Return the (X, Y) coordinate for the center point of the cell that contains the specified text.  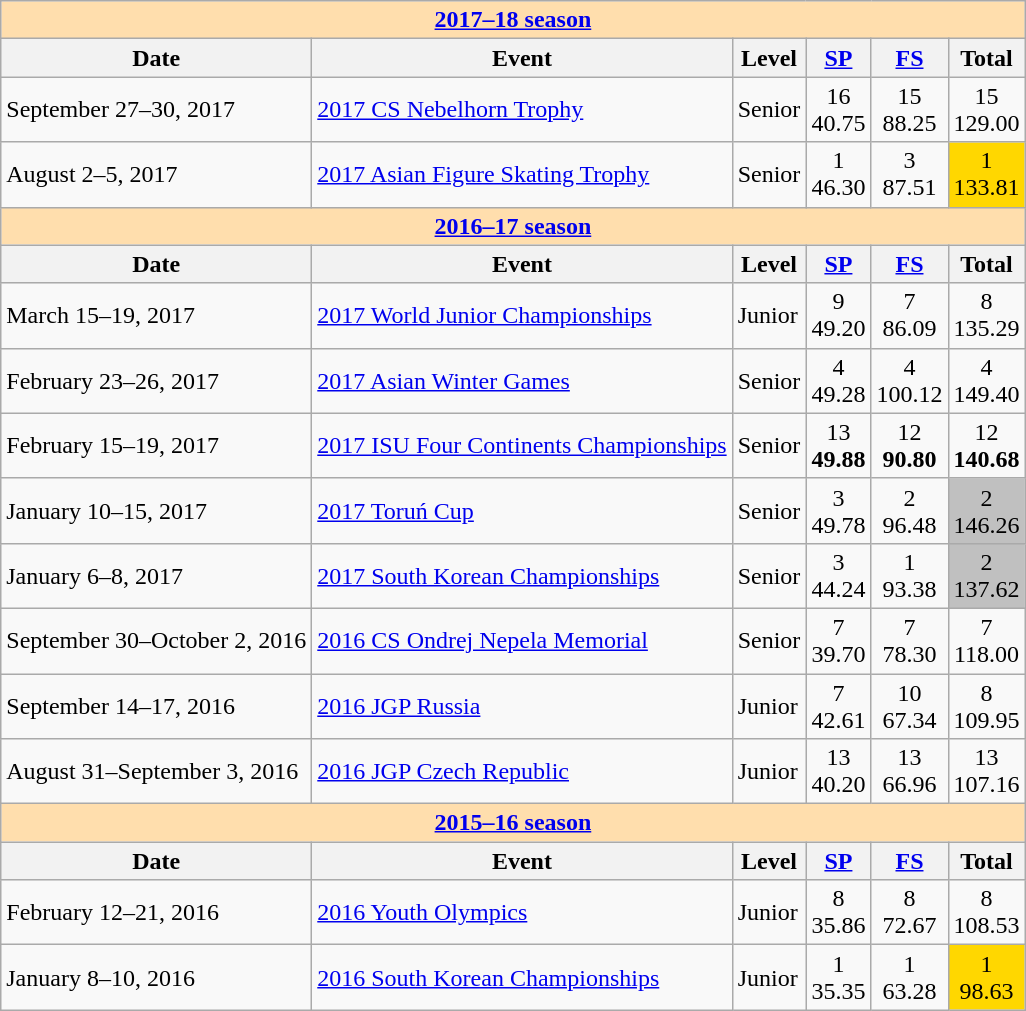
13 40.20 (838, 772)
3 44.24 (838, 576)
9 49.20 (838, 316)
August 2–5, 2017 (156, 174)
2 146.26 (986, 510)
2017 World Junior Championships (522, 316)
8 135.29 (986, 316)
2016 CS Ondrej Nepela Memorial (522, 640)
September 14–17, 2016 (156, 706)
7 39.70 (838, 640)
August 31–September 3, 2016 (156, 772)
2017 CS Nebelhorn Trophy (522, 110)
2016 JGP Russia (522, 706)
1 98.63 (986, 978)
1 93.38 (910, 576)
4 149.40 (986, 380)
2017 Toruń Cup (522, 510)
7 78.30 (910, 640)
2016 Youth Olympics (522, 912)
March 15–19, 2017 (156, 316)
January 6–8, 2017 (156, 576)
7 118.00 (986, 640)
15 129.00 (986, 110)
10 67.34 (910, 706)
3 87.51 (910, 174)
2017–18 season (513, 20)
1 46.30 (838, 174)
2017 Asian Figure Skating Trophy (522, 174)
1 35.35 (838, 978)
15 88.25 (910, 110)
January 10–15, 2017 (156, 510)
4 100.12 (910, 380)
13 107.16 (986, 772)
13 66.96 (910, 772)
12 140.68 (986, 446)
2016–17 season (513, 226)
2017 Asian Winter Games (522, 380)
September 30–October 2, 2016 (156, 640)
4 49.28 (838, 380)
2015–16 season (513, 823)
February 12–21, 2016 (156, 912)
12 90.80 (910, 446)
September 27–30, 2017 (156, 110)
8 108.53 (986, 912)
7 42.61 (838, 706)
3 49.78 (838, 510)
2016 South Korean Championships (522, 978)
2 96.48 (910, 510)
16 40.75 (838, 110)
8 35.86 (838, 912)
February 23–26, 2017 (156, 380)
January 8–10, 2016 (156, 978)
8 72.67 (910, 912)
February 15–19, 2017 (156, 446)
2 137.62 (986, 576)
1 133.81 (986, 174)
2017 ISU Four Continents Championships (522, 446)
2017 South Korean Championships (522, 576)
7 86.09 (910, 316)
2016 JGP Czech Republic (522, 772)
8 109.95 (986, 706)
13 49.88 (838, 446)
1 63.28 (910, 978)
